Provide the [x, y] coordinate of the cell's center where the given text is located.  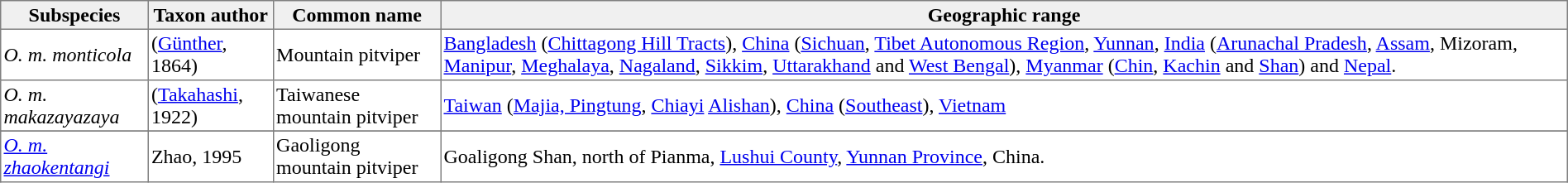
(Takahashi, 1922) [210, 106]
O. m. monticola [74, 55]
Common name [356, 15]
O. m. makazayazaya [74, 106]
O. m. zhaokentangi [74, 157]
Zhao, 1995 [210, 157]
(Günther, 1864) [210, 55]
Taxon author [210, 15]
Geographic range [1004, 15]
Goaligong Shan, north of Pianma, Lushui County, Yunnan Province, China. [1004, 157]
Subspecies [74, 15]
Taiwanese mountain pitviper [356, 106]
Gaoligong mountain pitviper [356, 157]
Taiwan (Majia, Pingtung, Chiayi Alishan), China (Southeast), Vietnam [1004, 106]
Mountain pitviper [356, 55]
